Scan for the cell matching the given text and deliver its (x, y) coordinate at center. 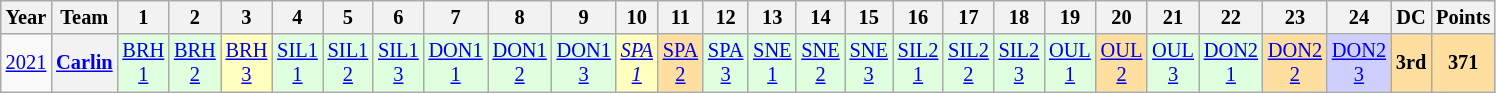
DON22 (1295, 63)
OUL3 (1173, 63)
BRH2 (195, 63)
DON11 (456, 63)
7 (456, 17)
SIL21 (918, 63)
Year (26, 17)
SIL23 (1019, 63)
SPA1 (637, 63)
OUL1 (1070, 63)
24 (1359, 17)
DON23 (1359, 63)
17 (968, 17)
10 (637, 17)
4 (297, 17)
Carlin (84, 63)
DON13 (584, 63)
BRH1 (143, 63)
2021 (26, 63)
21 (1173, 17)
13 (772, 17)
15 (869, 17)
SPA3 (726, 63)
5 (348, 17)
Team (84, 17)
SNE2 (820, 63)
11 (680, 17)
SPA2 (680, 63)
6 (398, 17)
OUL2 (1122, 63)
2 (195, 17)
16 (918, 17)
SIL13 (398, 63)
19 (1070, 17)
3rd (1411, 63)
20 (1122, 17)
DON12 (520, 63)
SIL11 (297, 63)
SNE3 (869, 63)
SIL22 (968, 63)
DON21 (1231, 63)
22 (1231, 17)
18 (1019, 17)
Points (1463, 17)
SNE1 (772, 63)
12 (726, 17)
371 (1463, 63)
DC (1411, 17)
14 (820, 17)
1 (143, 17)
9 (584, 17)
8 (520, 17)
23 (1295, 17)
SIL12 (348, 63)
3 (247, 17)
BRH3 (247, 63)
